From the cell containing the given text, extract its center point as [X, Y] coordinate. 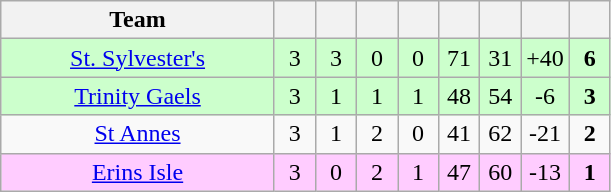
St. Sylvester's [138, 58]
-21 [546, 134]
31 [500, 58]
+40 [546, 58]
71 [460, 58]
54 [500, 96]
47 [460, 172]
62 [500, 134]
Team [138, 20]
6 [590, 58]
St Annes [138, 134]
-13 [546, 172]
60 [500, 172]
-6 [546, 96]
Erins Isle [138, 172]
Trinity Gaels [138, 96]
48 [460, 96]
41 [460, 134]
